Capture the cell that displays the provided text and extract its (X, Y) central coordinate. 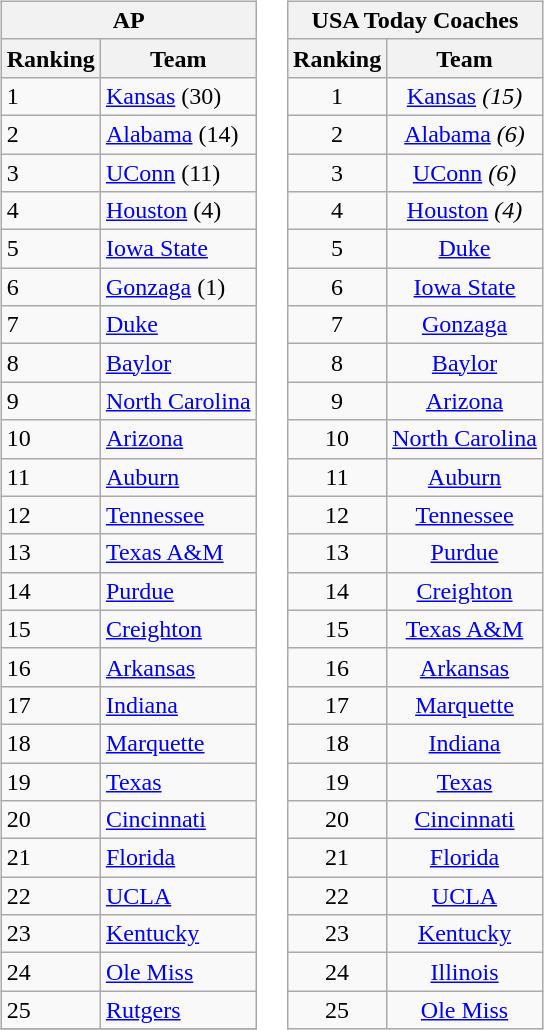
UConn (11) (178, 173)
Rutgers (178, 1010)
Kansas (15) (465, 96)
Kansas (30) (178, 96)
AP (128, 20)
Alabama (14) (178, 134)
Alabama (6) (465, 134)
USA Today Coaches (416, 20)
UConn (6) (465, 173)
Gonzaga (1) (178, 287)
Illinois (465, 972)
Gonzaga (465, 325)
